Identify which cell holds the provided text, then report its [x, y] central coordinate. 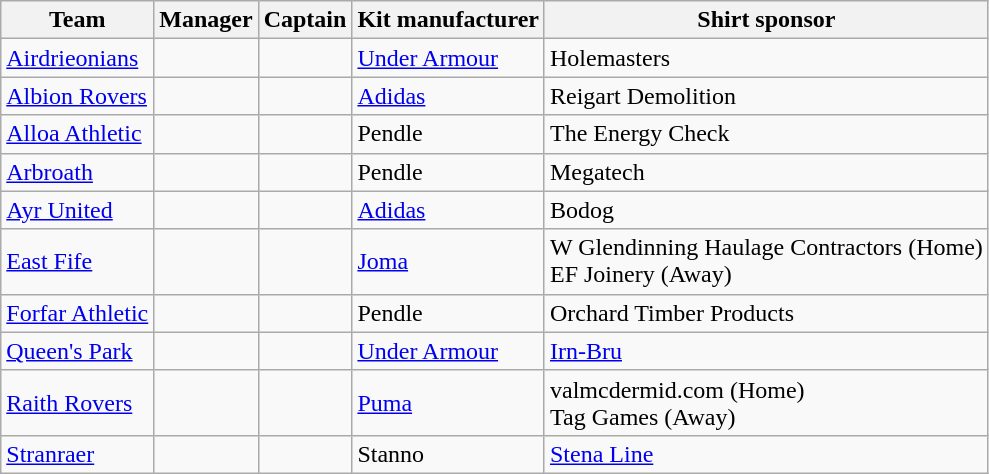
The Energy Check [766, 134]
Stena Line [766, 454]
Joma [448, 262]
Holemasters [766, 58]
Manager [206, 20]
Alloa Athletic [78, 134]
Stanno [448, 454]
Queen's Park [78, 351]
valmcdermid.com (Home)Tag Games (Away) [766, 402]
Team [78, 20]
Irn-Bru [766, 351]
East Fife [78, 262]
Albion Rovers [78, 96]
Arbroath [78, 172]
Bodog [766, 210]
Stranraer [78, 454]
Captain [305, 20]
W Glendinning Haulage Contractors (Home)EF Joinery (Away) [766, 262]
Forfar Athletic [78, 313]
Orchard Timber Products [766, 313]
Kit manufacturer [448, 20]
Airdrieonians [78, 58]
Raith Rovers [78, 402]
Shirt sponsor [766, 20]
Ayr United [78, 210]
Megatech [766, 172]
Reigart Demolition [766, 96]
Puma [448, 402]
